Capture the cell that displays the provided text and extract its (X, Y) central coordinate. 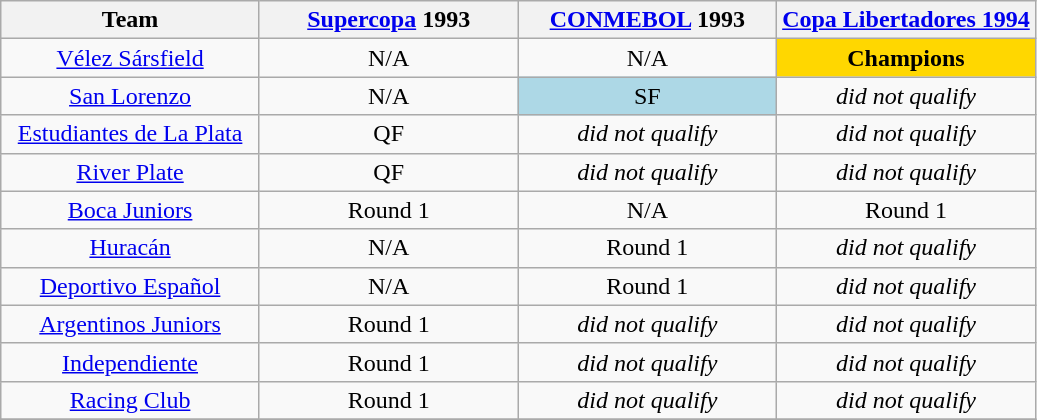
Independiente (130, 362)
Argentinos Juniors (130, 324)
River Plate (130, 172)
Deportivo Español (130, 286)
CONMEBOL 1993 (648, 20)
Team (130, 20)
Vélez Sársfield (130, 58)
SF (648, 96)
Racing Club (130, 400)
Estudiantes de La Plata (130, 134)
Champions (906, 58)
Copa Libertadores 1994 (906, 20)
Supercopa 1993 (388, 20)
San Lorenzo (130, 96)
Boca Juniors (130, 210)
Huracán (130, 248)
